Extract the (X, Y) coordinate from the center of the cell holding the provided text.  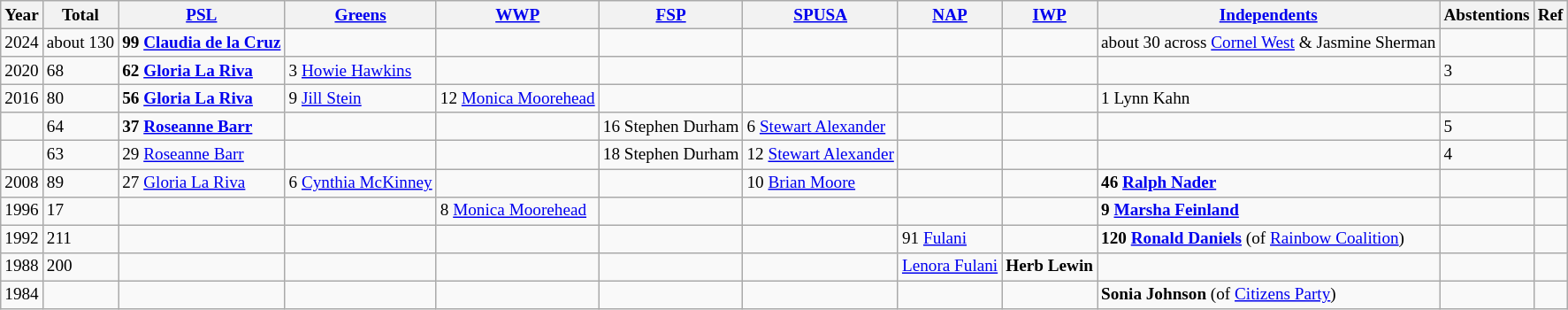
Total (80, 15)
Year (22, 15)
37 Roseanne Barr (202, 127)
68 (80, 71)
10 Brian Moore (821, 182)
Independents (1268, 15)
2016 (22, 98)
9 Marsha Feinland (1268, 211)
Greens (361, 15)
Herb Lewin (1050, 267)
2024 (22, 43)
46 Ralph Nader (1268, 182)
Ref (1550, 15)
62 Gloria La Riva (202, 71)
5 (1487, 127)
211 (80, 239)
IWP (1050, 15)
Sonia Johnson (of Citizens Party) (1268, 295)
12 Stewart Alexander (821, 155)
29 Roseanne Barr (202, 155)
Abstentions (1487, 15)
56 Gloria La Riva (202, 98)
1 Lynn Kahn (1268, 98)
PSL (202, 15)
9 Jill Stein (361, 98)
about 30 across Cornel West & Jasmine Sherman (1268, 43)
12 Monica Moorehead (517, 98)
80 (80, 98)
99 Claudia de la Cruz (202, 43)
64 (80, 127)
4 (1487, 155)
16 Stephen Durham (670, 127)
89 (80, 182)
1992 (22, 239)
2020 (22, 71)
18 Stephen Durham (670, 155)
8 Monica Moorehead (517, 211)
NAP (950, 15)
27 Gloria La Riva (202, 182)
WWP (517, 15)
6 Cynthia McKinney (361, 182)
17 (80, 211)
2008 (22, 182)
1996 (22, 211)
FSP (670, 15)
120 Ronald Daniels (of Rainbow Coalition) (1268, 239)
3 Howie Hawkins (361, 71)
6 Stewart Alexander (821, 127)
Lenora Fulani (950, 267)
3 (1487, 71)
200 (80, 267)
about 130 (80, 43)
91 Fulani (950, 239)
1984 (22, 295)
1988 (22, 267)
SPUSA (821, 15)
63 (80, 155)
